For the text-containing cell, return its midpoint in (x, y) coordinate format. 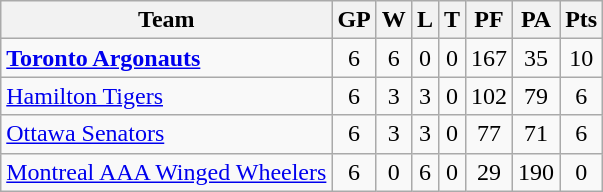
Montreal AAA Winged Wheelers (166, 172)
PA (536, 20)
77 (488, 134)
71 (536, 134)
190 (536, 172)
35 (536, 58)
Ottawa Senators (166, 134)
W (394, 20)
102 (488, 96)
167 (488, 58)
Team (166, 20)
Hamilton Tigers (166, 96)
79 (536, 96)
T (452, 20)
Pts (582, 20)
10 (582, 58)
Toronto Argonauts (166, 58)
GP (354, 20)
29 (488, 172)
L (424, 20)
PF (488, 20)
